Find where the given text appears and provide that cell's center as [x, y] coordinate. 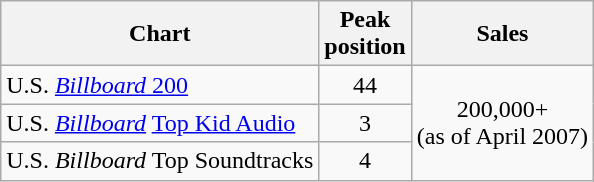
3 [365, 123]
U.S. Billboard Top Kid Audio [160, 123]
4 [365, 161]
Peakposition [365, 34]
44 [365, 85]
U.S. Billboard 200 [160, 85]
Sales [502, 34]
U.S. Billboard Top Soundtracks [160, 161]
Chart [160, 34]
200,000+(as of April 2007) [502, 123]
